Provide the (x, y) coordinate of the cell's center where the given text is located.  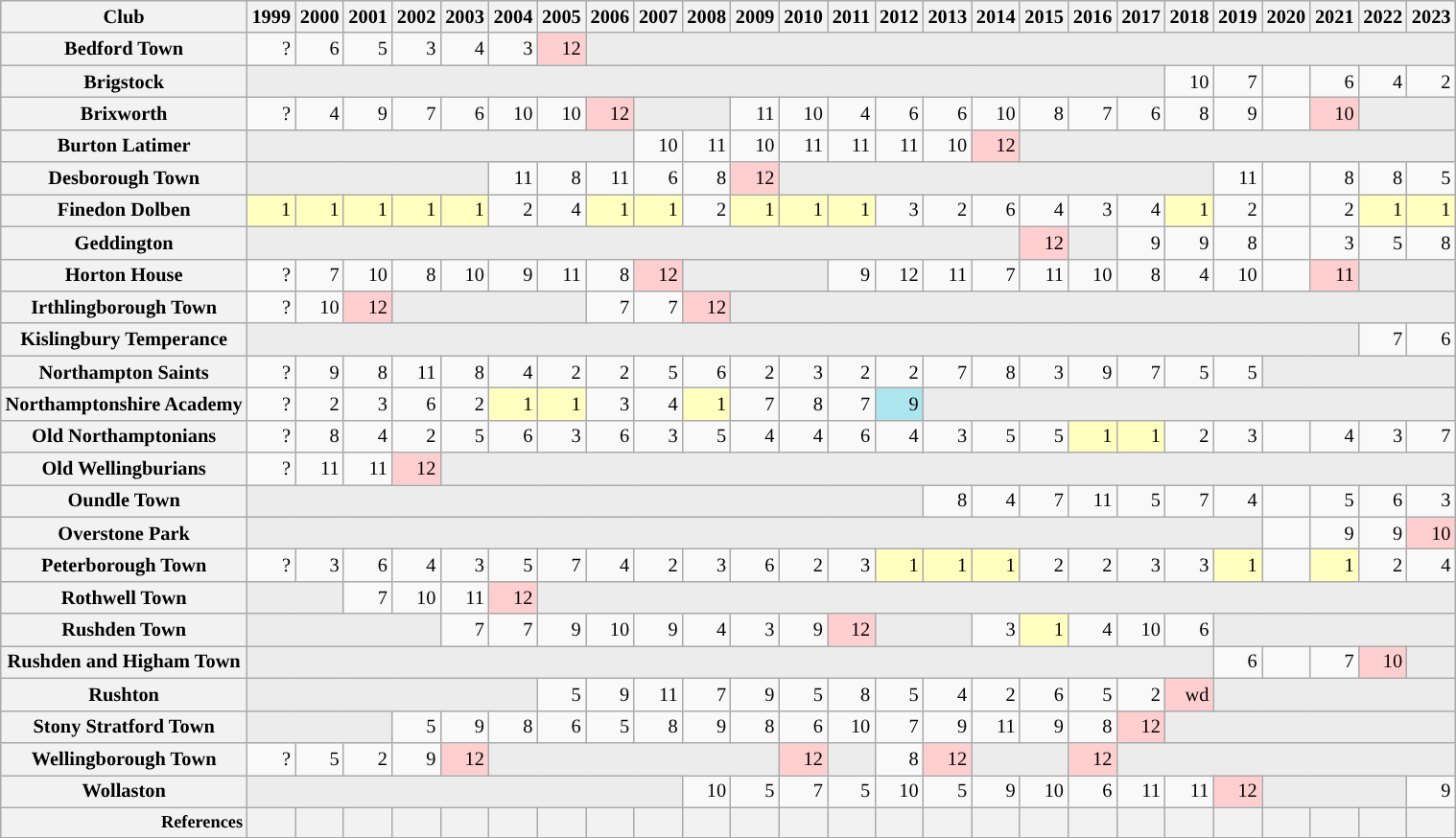
Northamptonshire Academy (125, 404)
2021 (1334, 16)
2003 (464, 16)
Finedon Dolben (125, 210)
Rushden Town (125, 630)
2014 (996, 16)
2005 (561, 16)
2001 (367, 16)
Burton Latimer (125, 146)
2002 (416, 16)
2019 (1237, 16)
Overstone Park (125, 533)
2020 (1286, 16)
2008 (706, 16)
Stony Stratford Town (125, 727)
Club (125, 16)
2018 (1189, 16)
Desborough Town (125, 178)
2023 (1431, 16)
Horton House (125, 275)
Rothwell Town (125, 597)
Wollaston (125, 791)
2016 (1092, 16)
1999 (271, 16)
Old Northamptonians (125, 436)
2022 (1382, 16)
2017 (1140, 16)
Geddington (125, 243)
Rushden and Higham Town (125, 662)
2015 (1044, 16)
2012 (899, 16)
Brixworth (125, 113)
wd (1189, 694)
Oundle Town (125, 500)
2013 (948, 16)
Northampton Saints (125, 372)
Wellingborough Town (125, 758)
2004 (513, 16)
2011 (852, 16)
Old Wellingburians (125, 469)
Kislingbury Temperance (125, 339)
Irthlingborough Town (125, 307)
2009 (755, 16)
Brigstock (125, 81)
2007 (658, 16)
Rushton (125, 694)
2000 (319, 16)
Peterborough Town (125, 565)
2010 (803, 16)
2006 (610, 16)
Bedford Town (125, 49)
References (125, 823)
